Output the [X, Y] coordinate of the center of the cell containing the given text.  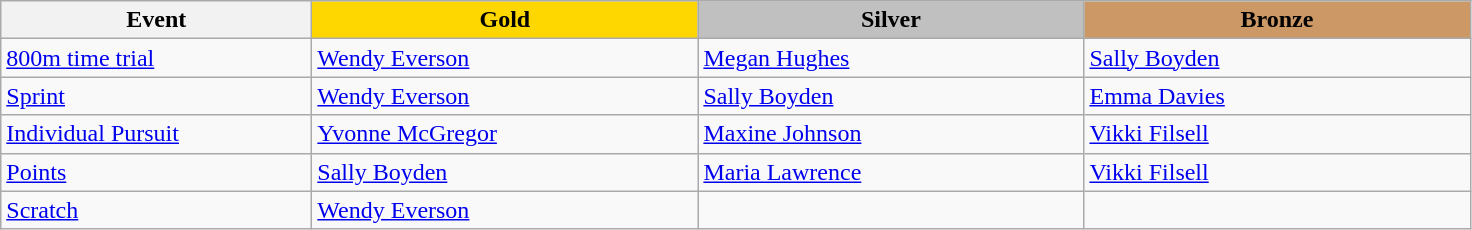
Sprint [156, 96]
Yvonne McGregor [505, 134]
800m time trial [156, 58]
Emma Davies [1277, 96]
Gold [505, 20]
Maria Lawrence [891, 172]
Bronze [1277, 20]
Event [156, 20]
Points [156, 172]
Maxine Johnson [891, 134]
Silver [891, 20]
Megan Hughes [891, 58]
Scratch [156, 210]
Individual Pursuit [156, 134]
